Return [x, y] of the center of cell containing provided text 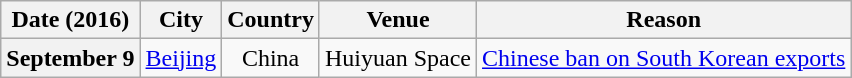
Huiyuan Space [398, 58]
Reason [664, 20]
Chinese ban on South Korean exports [664, 58]
Date (2016) [70, 20]
City [181, 20]
Country [271, 20]
September 9 [70, 58]
China [271, 58]
Beijing [181, 58]
Venue [398, 20]
